Find where the given text appears and provide that cell's center as [x, y] coordinate. 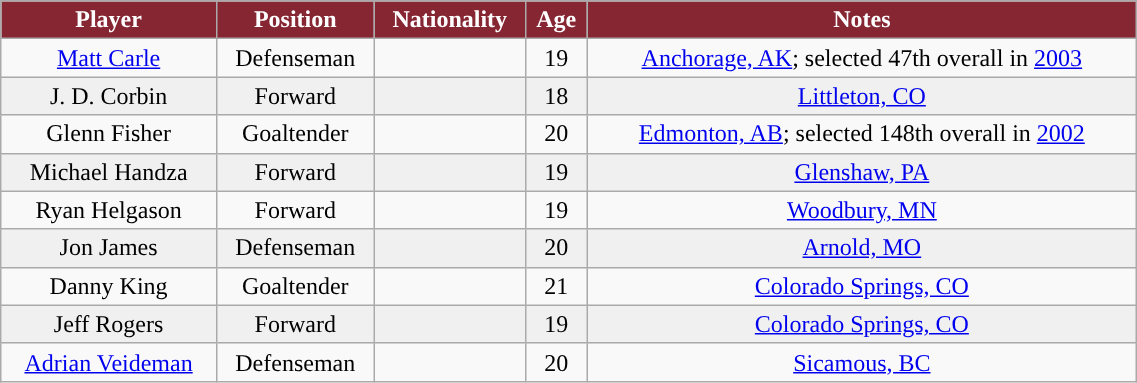
Notes [862, 20]
Matt Carle [109, 58]
18 [556, 96]
Woodbury, MN [862, 210]
Michael Handza [109, 172]
Ryan Helgason [109, 210]
Age [556, 20]
Jeff Rogers [109, 324]
Jon James [109, 248]
Glenshaw, PA [862, 172]
Glenn Fisher [109, 134]
Adrian Veideman [109, 362]
Danny King [109, 286]
Littleton, CO [862, 96]
Edmonton, AB; selected 148th overall in 2002 [862, 134]
Anchorage, AK; selected 47th overall in 2003 [862, 58]
Nationality [450, 20]
J. D. Corbin [109, 96]
21 [556, 286]
Player [109, 20]
Arnold, MO [862, 248]
Sicamous, BC [862, 362]
Position [295, 20]
